Search for the cell housing the specified text and yield its [X, Y] center coordinate. 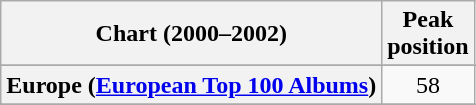
Chart (2000–2002) [192, 34]
Europe (European Top 100 Albums) [192, 85]
58 [428, 85]
Peakposition [428, 34]
